Find where the given text appears and provide that cell's center as (x, y) coordinate. 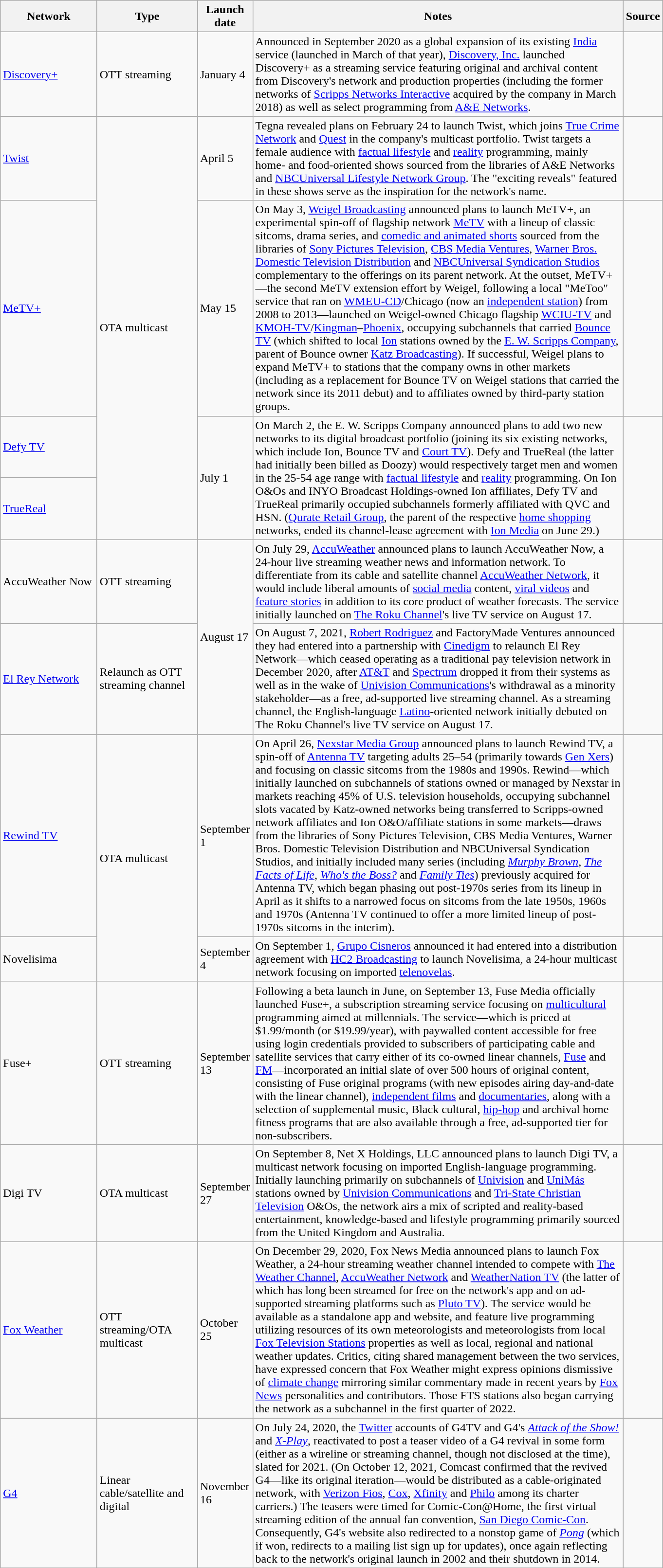
G4 (49, 1493)
Novelisima (49, 959)
Launch date (225, 17)
Type (147, 17)
Relaunch as OTT streaming channel (147, 679)
August 17 (225, 637)
September 1 (225, 835)
September 13 (225, 1063)
Discovery+ (49, 74)
Notes (438, 17)
September 27 (225, 1193)
AccuWeather Now (49, 582)
Digi TV (49, 1193)
September 4 (225, 959)
April 5 (225, 159)
MeTV+ (49, 308)
January 4 (225, 74)
TrueReal (49, 509)
Source (643, 17)
October 25 (225, 1330)
Network (49, 17)
OTT streaming/OTA multicast (147, 1330)
Fuse+ (49, 1063)
El Rey Network (49, 679)
Rewind TV (49, 835)
Defy TV (49, 447)
May 15 (225, 308)
July 1 (225, 478)
Linear cable/satellite and digital (147, 1493)
Twist (49, 159)
November 16 (225, 1493)
Fox Weather (49, 1330)
